Extract the (x, y) coordinate from the center of the cell holding the provided text.  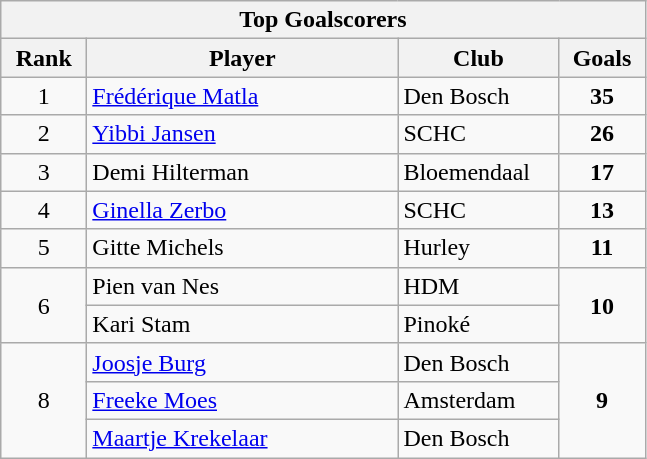
17 (602, 172)
1 (44, 96)
Player (242, 58)
Ginella Zerbo (242, 210)
13 (602, 210)
2 (44, 134)
26 (602, 134)
Joosje Burg (242, 362)
5 (44, 248)
35 (602, 96)
Rank (44, 58)
Hurley (478, 248)
Amsterdam (478, 400)
Yibbi Jansen (242, 134)
Demi Hilterman (242, 172)
10 (602, 305)
HDM (478, 286)
Bloemendaal (478, 172)
Pien van Nes (242, 286)
4 (44, 210)
11 (602, 248)
6 (44, 305)
8 (44, 400)
Kari Stam (242, 324)
Gitte Michels (242, 248)
Top Goalscorers (323, 20)
9 (602, 400)
Club (478, 58)
Pinoké (478, 324)
Frédérique Matla (242, 96)
Freeke Moes (242, 400)
Maartje Krekelaar (242, 438)
Goals (602, 58)
3 (44, 172)
